Determine the (x, y) coordinate at the center of the cell enclosing the given text.  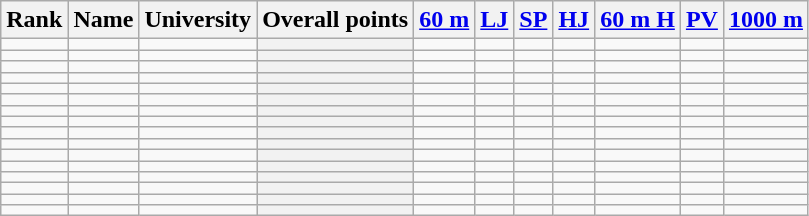
Rank (34, 20)
SP (534, 20)
1000 m (766, 20)
HJ (574, 20)
LJ (494, 20)
60 m H (638, 20)
Name (104, 20)
University (198, 20)
Overall points (336, 20)
60 m (444, 20)
PV (702, 20)
